Search for the cell housing the specified text and yield its (X, Y) center coordinate. 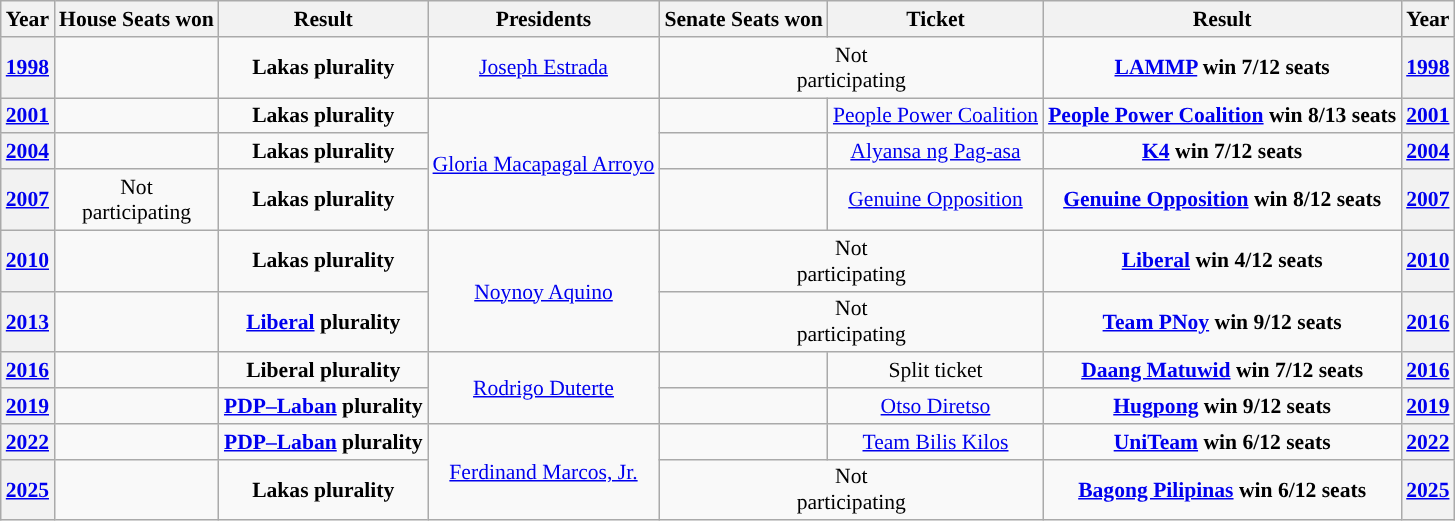
Gloria Macapagal Arroyo (544, 164)
Split ticket (936, 371)
Genuine Opposition win 8/12 seats (1222, 200)
Liberal win 4/12 seats (1222, 260)
Rodrigo Duterte (544, 388)
Alyansa ng Pag-asa (936, 152)
Team PNoy win 9/12 seats (1222, 322)
People Power Coalition win 8/13 seats (1222, 116)
People Power Coalition (936, 116)
Daang Matuwid win 7/12 seats (1222, 371)
Senate Seats won (743, 19)
Team Bilis Kilos (936, 442)
Ferdinand Marcos, Jr. (544, 472)
UniTeam win 6/12 seats (1222, 442)
Otso Diretso (936, 406)
Bagong Pilipinas win 6/12 seats (1222, 490)
Noynoy Aquino (544, 291)
LAMMP win 7/12 seats (1222, 68)
Presidents (544, 19)
Genuine Opposition (936, 200)
Joseph Estrada (544, 68)
Ticket (936, 19)
House Seats won (136, 19)
2013 (28, 322)
K4 win 7/12 seats (1222, 152)
Hugpong win 9/12 seats (1222, 406)
